Return (x, y) of the center of cell containing provided text 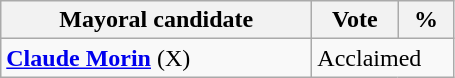
Vote (355, 20)
Acclaimed (383, 58)
% (426, 20)
Mayoral candidate (156, 20)
Claude Morin (X) (156, 58)
